Search for the cell housing the specified text and yield its [x, y] center coordinate. 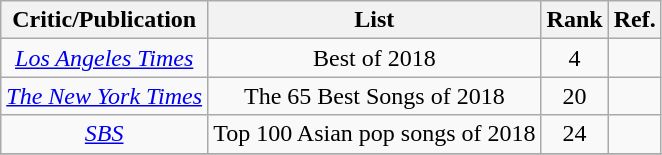
The New York Times [104, 96]
Critic/Publication [104, 20]
Top 100 Asian pop songs of 2018 [374, 134]
SBS [104, 134]
Ref. [634, 20]
List [374, 20]
4 [574, 58]
Rank [574, 20]
20 [574, 96]
Best of 2018 [374, 58]
The 65 Best Songs of 2018 [374, 96]
Los Angeles Times [104, 58]
24 [574, 134]
